Extract the [X, Y] coordinate from the center of the cell holding the provided text.  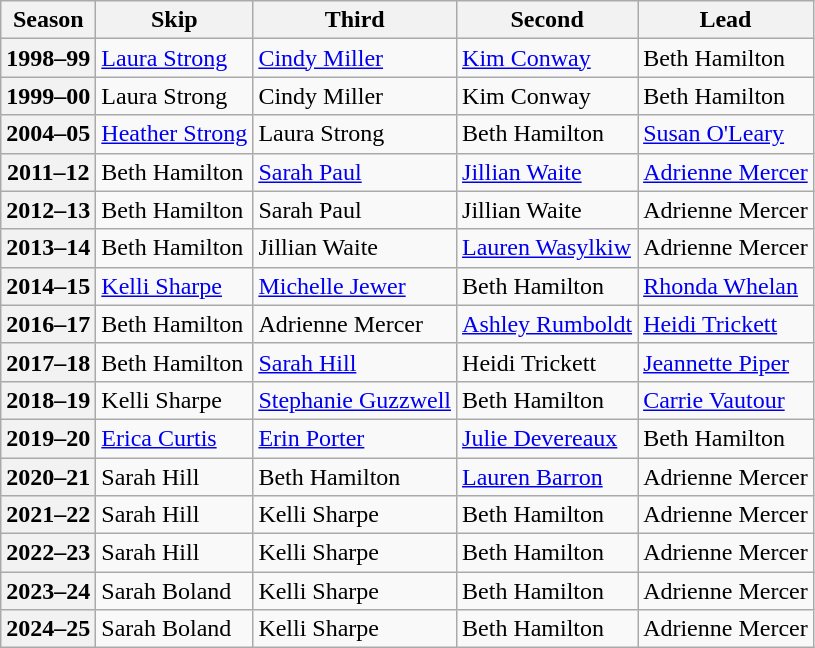
2016–17 [48, 324]
Lauren Wasylkiw [548, 248]
2022–23 [48, 553]
2021–22 [48, 515]
Stephanie Guzzwell [355, 400]
2017–18 [48, 362]
2013–14 [48, 248]
Skip [174, 20]
2004–05 [48, 134]
2024–25 [48, 629]
Susan O'Leary [726, 134]
Erin Porter [355, 438]
2019–20 [48, 438]
2020–21 [48, 477]
Jeannette Piper [726, 362]
2023–24 [48, 591]
1999–00 [48, 96]
Lauren Barron [548, 477]
Lead [726, 20]
Carrie Vautour [726, 400]
Third [355, 20]
2014–15 [48, 286]
Season [48, 20]
Julie Devereaux [548, 438]
Second [548, 20]
2012–13 [48, 210]
2018–19 [48, 400]
Michelle Jewer [355, 286]
2011–12 [48, 172]
Rhonda Whelan [726, 286]
Erica Curtis [174, 438]
Ashley Rumboldt [548, 324]
Heather Strong [174, 134]
1998–99 [48, 58]
